Locate the cell with the specified text and output its [x, y] center coordinate. 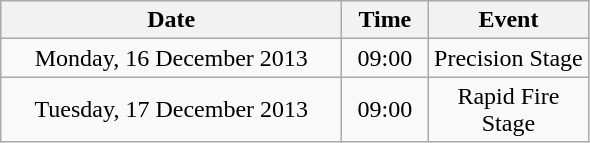
Precision Stage [508, 58]
Date [172, 20]
Monday, 16 December 2013 [172, 58]
Time [385, 20]
Tuesday, 17 December 2013 [172, 110]
Event [508, 20]
Rapid Fire Stage [508, 110]
